For the text-containing cell, return its midpoint in (x, y) coordinate format. 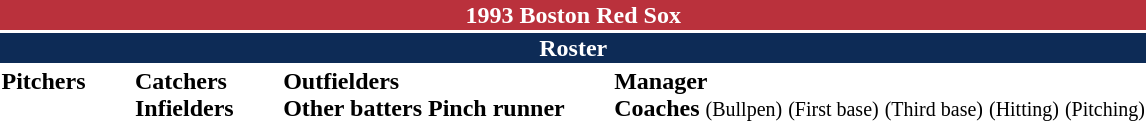
Roster (573, 48)
1993 Boston Red Sox (573, 15)
